Find where the given text appears and provide that cell's center as [x, y] coordinate. 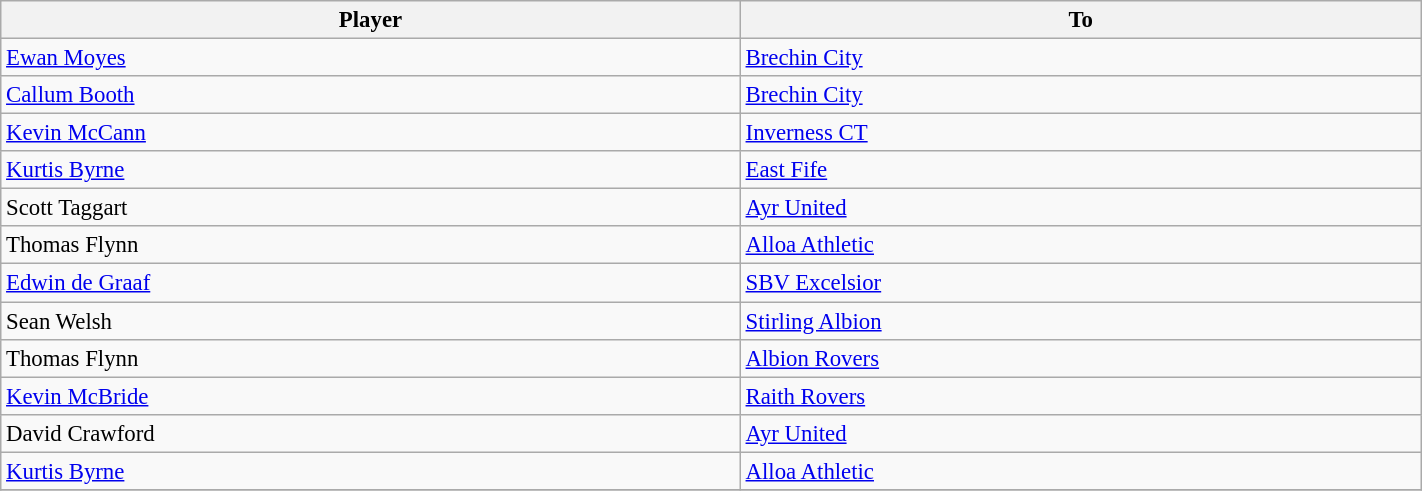
Raith Rovers [1080, 396]
East Fife [1080, 170]
Kevin McCann [371, 133]
Ewan Moyes [371, 58]
Sean Welsh [371, 321]
SBV Excelsior [1080, 283]
Player [371, 20]
Stirling Albion [1080, 321]
Inverness CT [1080, 133]
Albion Rovers [1080, 358]
David Crawford [371, 433]
Scott Taggart [371, 208]
Edwin de Graaf [371, 283]
Kevin McBride [371, 396]
Callum Booth [371, 95]
To [1080, 20]
